Determine the [x, y] coordinate at the center of the cell enclosing the given text.  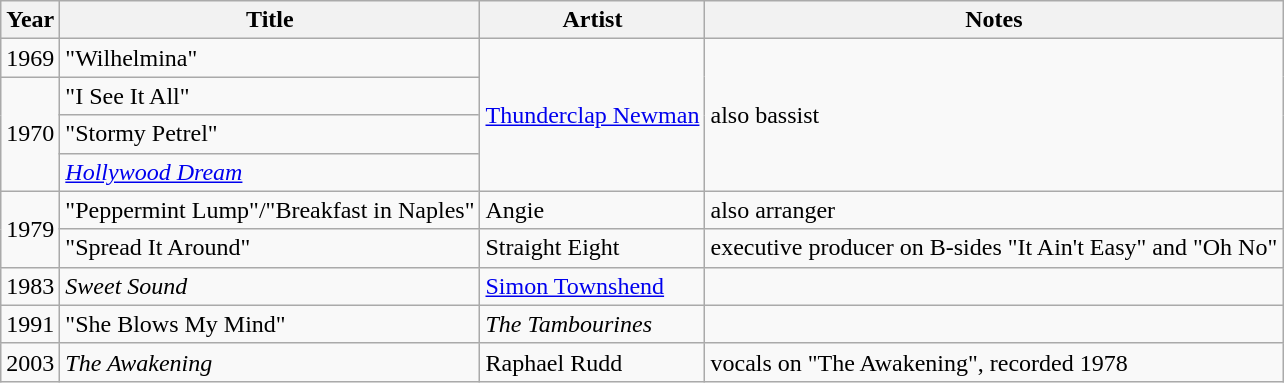
Thunderclap Newman [592, 115]
executive producer on B-sides "It Ain't Easy" and "Oh No" [994, 248]
"She Blows My Mind" [270, 324]
1983 [30, 286]
Raphael Rudd [592, 362]
Title [270, 20]
Sweet Sound [270, 286]
"Stormy Petrel" [270, 134]
Straight Eight [592, 248]
Simon Townshend [592, 286]
The Awakening [270, 362]
Hollywood Dream [270, 172]
vocals on "The Awakening", recorded 1978 [994, 362]
"Wilhelmina" [270, 58]
Artist [592, 20]
2003 [30, 362]
"Peppermint Lump"/"Breakfast in Naples" [270, 210]
1970 [30, 134]
Notes [994, 20]
1991 [30, 324]
Year [30, 20]
1979 [30, 229]
also bassist [994, 115]
also arranger [994, 210]
"I See It All" [270, 96]
"Spread It Around" [270, 248]
1969 [30, 58]
Angie [592, 210]
The Tambourines [592, 324]
